Provide the (X, Y) coordinate of the cell's center where the given text is located.  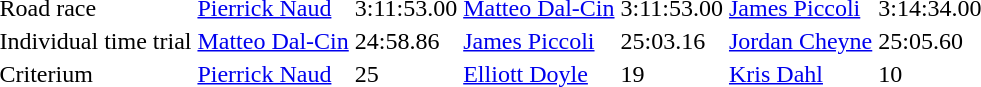
Matteo Dal-Cin (273, 41)
24:58.86 (406, 41)
25:03.16 (672, 41)
Jordan Cheyne (800, 41)
James Piccoli (539, 41)
